Scan for the cell matching the given text and deliver its [x, y] coordinate at center. 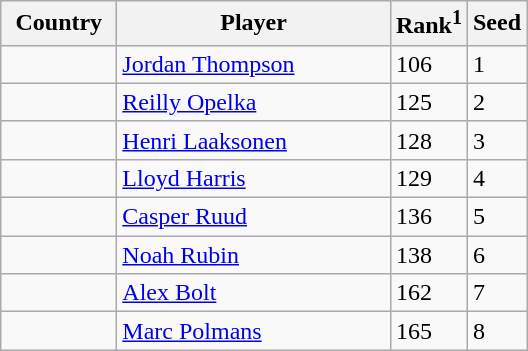
136 [428, 217]
125 [428, 102]
129 [428, 178]
162 [428, 293]
Casper Ruud [254, 217]
165 [428, 331]
Henri Laaksonen [254, 140]
7 [496, 293]
4 [496, 178]
Country [59, 24]
Jordan Thompson [254, 64]
3 [496, 140]
Rank1 [428, 24]
Alex Bolt [254, 293]
2 [496, 102]
128 [428, 140]
6 [496, 255]
Lloyd Harris [254, 178]
106 [428, 64]
1 [496, 64]
Seed [496, 24]
Player [254, 24]
8 [496, 331]
Noah Rubin [254, 255]
Reilly Opelka [254, 102]
Marc Polmans [254, 331]
138 [428, 255]
5 [496, 217]
